Detect which cell encompasses the target text, then output its [X, Y] center coordinate. 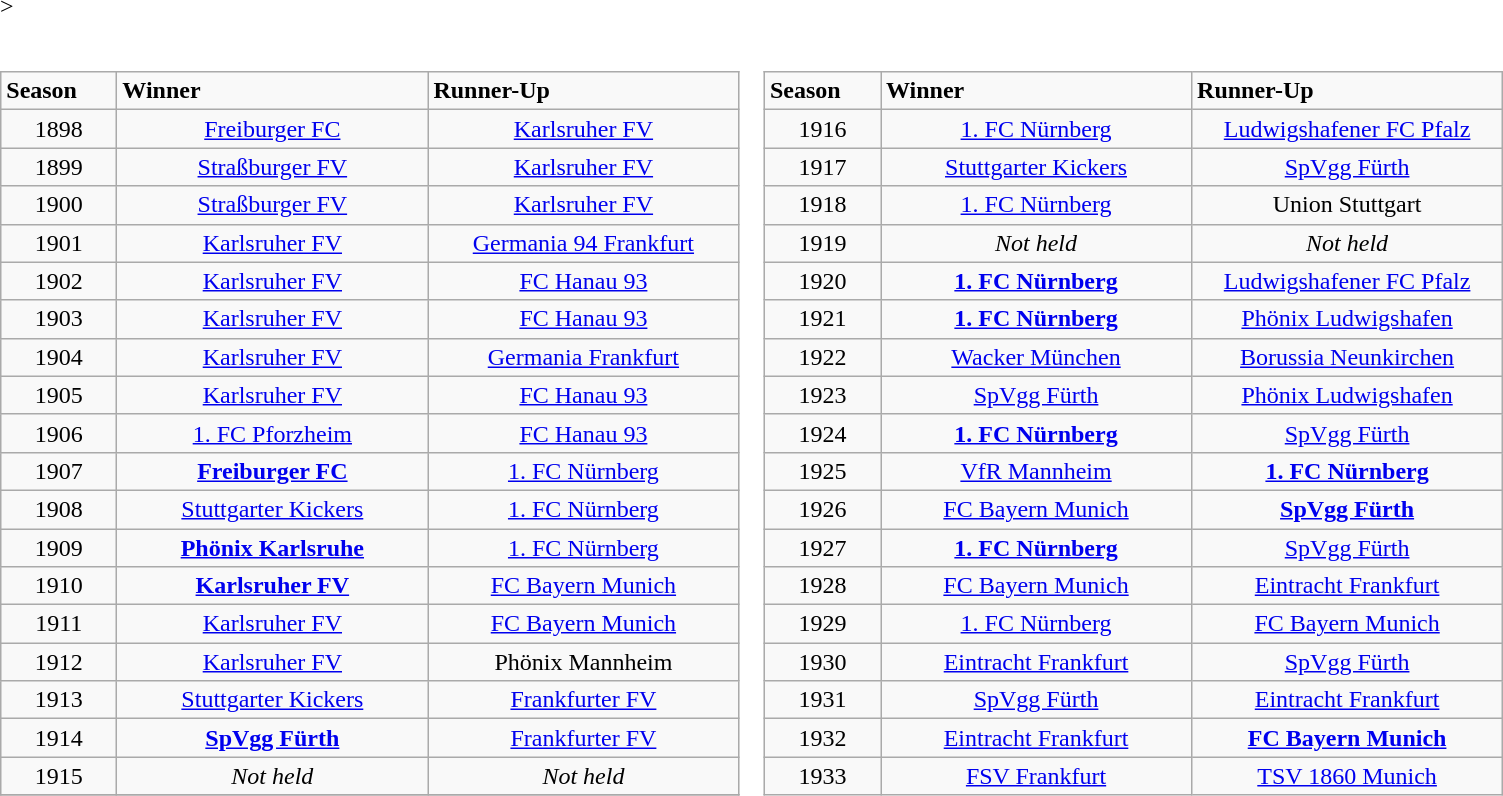
1933 [822, 776]
1907 [59, 471]
Phönix Karlsruhe [272, 547]
1913 [59, 700]
1919 [822, 243]
1. FC Pforzheim [272, 433]
1928 [822, 586]
1922 [822, 357]
1929 [822, 624]
1920 [822, 281]
1924 [822, 433]
Phönix Mannheim [584, 662]
Borussia Neunkirchen [1348, 357]
1921 [822, 319]
Union Stuttgart [1348, 205]
1910 [59, 586]
1930 [822, 662]
1900 [59, 205]
1904 [59, 357]
1918 [822, 205]
1903 [59, 319]
Germania Frankfurt [584, 357]
1914 [59, 738]
1906 [59, 433]
1917 [822, 167]
FSV Frankfurt [1036, 776]
1923 [822, 395]
1902 [59, 281]
1898 [59, 129]
1932 [822, 738]
1916 [822, 129]
1915 [59, 776]
1899 [59, 167]
1911 [59, 624]
1908 [59, 509]
1909 [59, 547]
Wacker München [1036, 357]
VfR Mannheim [1036, 471]
Germania 94 Frankfurt [584, 243]
TSV 1860 Munich [1348, 776]
1901 [59, 243]
1912 [59, 662]
1931 [822, 700]
1905 [59, 395]
1926 [822, 509]
1925 [822, 471]
1927 [822, 547]
